Find where the given text appears and provide that cell's center as (X, Y) coordinate. 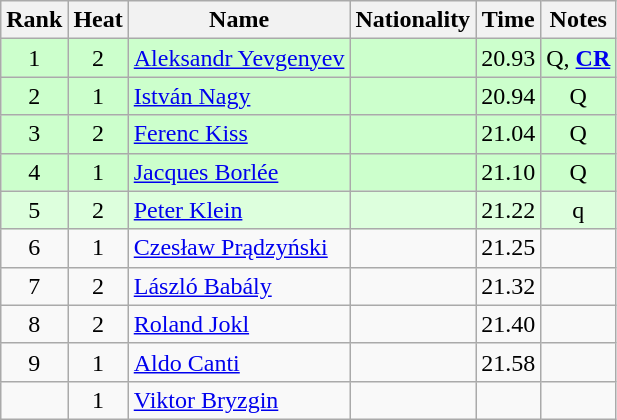
Rank (34, 20)
21.40 (508, 324)
3 (34, 134)
Notes (578, 20)
Jacques Borlée (239, 172)
Ferenc Kiss (239, 134)
7 (34, 286)
q (578, 210)
Aleksandr Yevgenyev (239, 58)
Czesław Prądzyński (239, 248)
Name (239, 20)
László Babály (239, 286)
21.58 (508, 362)
21.32 (508, 286)
20.93 (508, 58)
21.25 (508, 248)
9 (34, 362)
Aldo Canti (239, 362)
Peter Klein (239, 210)
20.94 (508, 96)
Nationality (413, 20)
6 (34, 248)
4 (34, 172)
Roland Jokl (239, 324)
Heat (98, 20)
21.22 (508, 210)
8 (34, 324)
5 (34, 210)
Viktor Bryzgin (239, 400)
Q, CR (578, 58)
Time (508, 20)
István Nagy (239, 96)
21.04 (508, 134)
21.10 (508, 172)
